Extract the [X, Y] coordinate from the center of the cell holding the provided text.  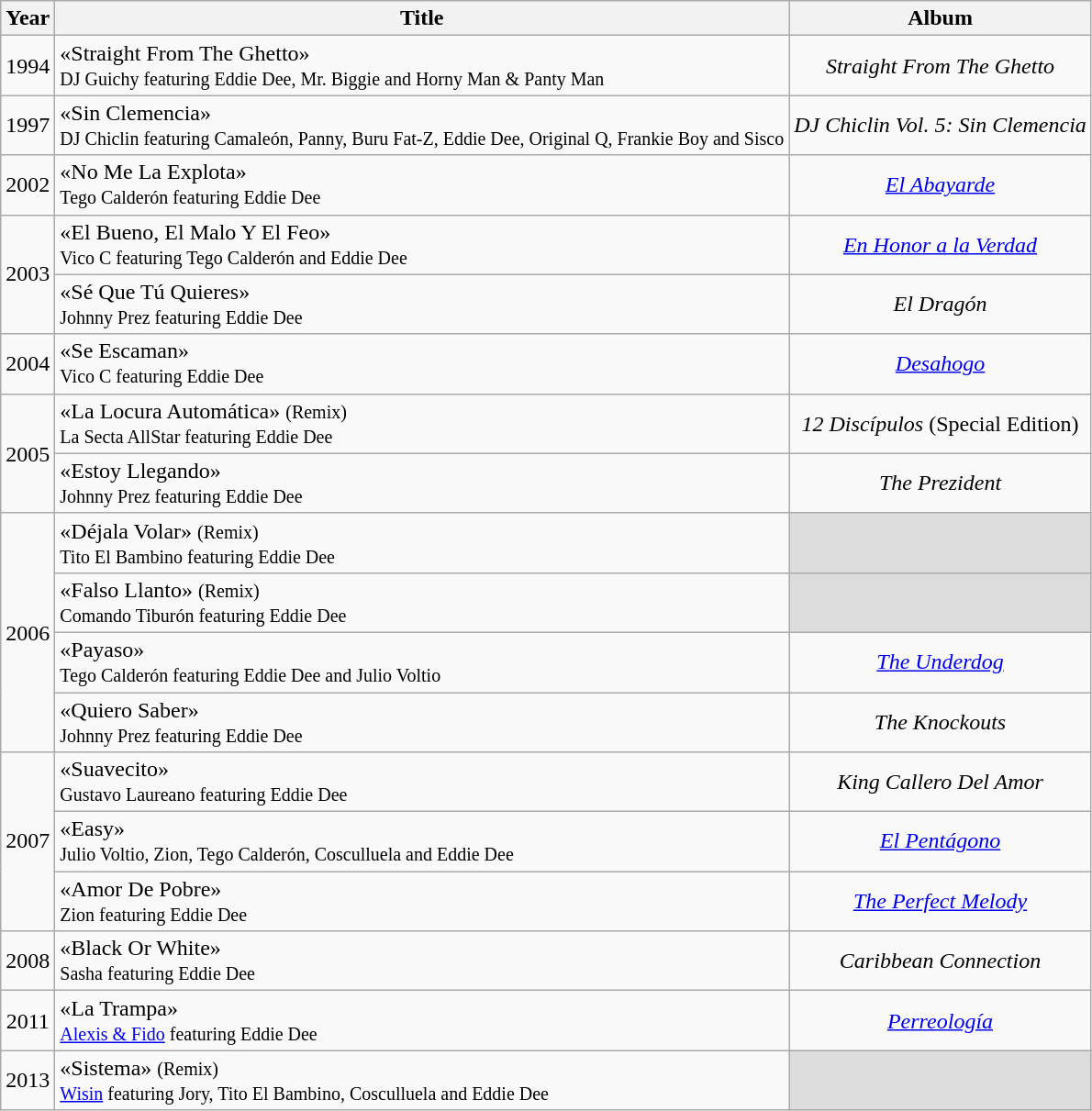
2004 [28, 363]
«Quiero Saber»Johnny Prez featuring Eddie Dee [422, 721]
«Sistema» (Remix)Wisin featuring Jory, Tito El Bambino, Cosculluela and Eddie Dee [422, 1081]
2013 [28, 1081]
2007 [28, 842]
DJ Chiclin Vol. 5: Sin Clemencia [941, 125]
King Callero Del Amor [941, 782]
«Amor De Pobre» Zion featuring Eddie Dee [422, 901]
«Payaso»Tego Calderón featuring Eddie Dee and Julio Voltio [422, 662]
Perreología [941, 1020]
2002 [28, 185]
2008 [28, 961]
Caribbean Connection [941, 961]
«Se Escaman»Vico C featuring Eddie Dee [422, 363]
«Sin Clemencia»DJ Chiclin featuring Camaleón, Panny, Buru Fat-Z, Eddie Dee, Original Q, Frankie Boy and Sisco [422, 125]
«Suavecito»Gustavo Laureano featuring Eddie Dee [422, 782]
2006 [28, 632]
El Abayarde [941, 185]
Album [941, 18]
Straight From The Ghetto [941, 66]
«Easy»Julio Voltio, Zion, Tego Calderón, Cosculluela and Eddie Dee [422, 842]
Title [422, 18]
The Knockouts [941, 721]
12 Discípulos (Special Edition) [941, 424]
Year [28, 18]
«Straight From The Ghetto»DJ Guichy featuring Eddie Dee, Mr. Biggie and Horny Man & Panty Man [422, 66]
1994 [28, 66]
2005 [28, 453]
«Falso Llanto» (Remix)Comando Tiburón featuring Eddie Dee [422, 602]
The Prezident [941, 483]
«La Trampa» Alexis & Fido featuring Eddie Dee [422, 1020]
The Underdog [941, 662]
«Sé Que Tú Quieres»Johnny Prez featuring Eddie Dee [422, 305]
«La Locura Automática» (Remix)La Secta AllStar featuring Eddie Dee [422, 424]
Desahogo [941, 363]
1997 [28, 125]
«El Bueno, El Malo Y El Feo»Vico C featuring Tego Calderón and Eddie Dee [422, 244]
El Pentágono [941, 842]
El Dragón [941, 305]
«Estoy Llegando»Johnny Prez featuring Eddie Dee [422, 483]
The Perfect Melody [941, 901]
2003 [28, 274]
«Black Or White»Sasha featuring Eddie Dee [422, 961]
«No Me La Explota»Tego Calderón featuring Eddie Dee [422, 185]
«Déjala Volar» (Remix)Tito El Bambino featuring Eddie Dee [422, 543]
2011 [28, 1020]
En Honor a la Verdad [941, 244]
